Extract the (X, Y) coordinate from the center of the cell holding the provided text.  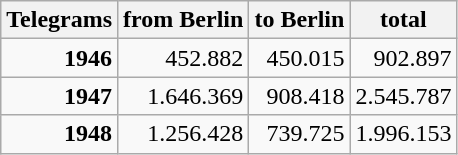
1946 (60, 58)
2.545.787 (404, 96)
739.725 (300, 134)
1.646.369 (184, 96)
902.897 (404, 58)
to Berlin (300, 20)
452.882 (184, 58)
1948 (60, 134)
908.418 (300, 96)
1.996.153 (404, 134)
450.015 (300, 58)
total (404, 20)
1947 (60, 96)
from Berlin (184, 20)
1.256.428 (184, 134)
Telegrams (60, 20)
